Return [X, Y] of the center of cell containing provided text 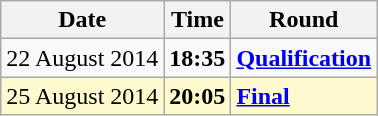
18:35 [198, 58]
Round [304, 20]
Time [198, 20]
Final [304, 96]
25 August 2014 [82, 96]
22 August 2014 [82, 58]
20:05 [198, 96]
Qualification [304, 58]
Date [82, 20]
